Return (x, y) of the center of cell containing provided text 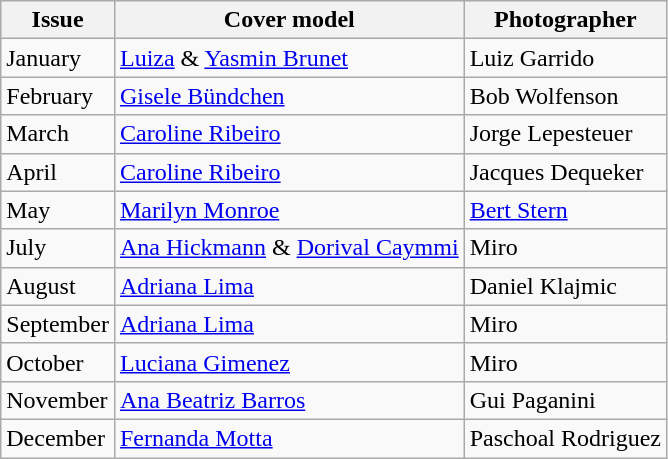
March (58, 134)
Luiza & Yasmin Brunet (289, 58)
Bert Stern (565, 210)
Luiz Garrido (565, 58)
February (58, 96)
Issue (58, 20)
Jacques Dequeker (565, 172)
November (58, 400)
Ana Beatriz Barros (289, 400)
January (58, 58)
Photographer (565, 20)
Cover model (289, 20)
July (58, 248)
Bob Wolfenson (565, 96)
Gui Paganini (565, 400)
Fernanda Motta (289, 438)
Ana Hickmann & Dorival Caymmi (289, 248)
Daniel Klajmic (565, 286)
Paschoal Rodriguez (565, 438)
Jorge Lepesteuer (565, 134)
August (58, 286)
April (58, 172)
Luciana Gimenez (289, 362)
December (58, 438)
Gisele Bündchen (289, 96)
September (58, 324)
Marilyn Monroe (289, 210)
October (58, 362)
May (58, 210)
